For the text-containing cell, return its midpoint in (x, y) coordinate format. 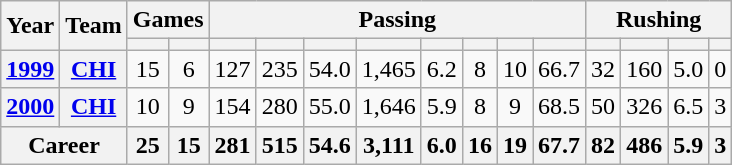
55.0 (330, 107)
6 (188, 69)
54.0 (330, 69)
Year (30, 26)
515 (280, 145)
54.6 (330, 145)
Team (94, 26)
3,111 (388, 145)
1,465 (388, 69)
1,646 (388, 107)
1999 (30, 69)
5.0 (688, 69)
25 (148, 145)
68.5 (558, 107)
2000 (30, 107)
82 (604, 145)
127 (232, 69)
6.0 (442, 145)
32 (604, 69)
0 (720, 69)
486 (644, 145)
Career (64, 145)
235 (280, 69)
6.2 (442, 69)
154 (232, 107)
280 (280, 107)
67.7 (558, 145)
160 (644, 69)
Rushing (659, 20)
Games (168, 20)
19 (514, 145)
Passing (397, 20)
66.7 (558, 69)
326 (644, 107)
16 (480, 145)
50 (604, 107)
6.5 (688, 107)
281 (232, 145)
